Determine the (x, y) coordinate at the center of the cell enclosing the given text.  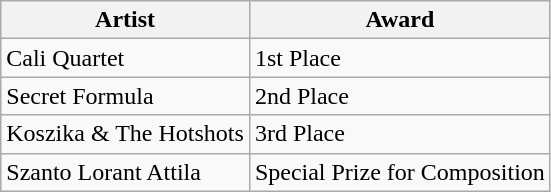
Koszika & The Hotshots (126, 134)
1st Place (400, 58)
Artist (126, 20)
3rd Place (400, 134)
Secret Formula (126, 96)
Szanto Lorant Attila (126, 172)
Cali Quartet (126, 58)
Special Prize for Composition (400, 172)
Award (400, 20)
2nd Place (400, 96)
